Provide the [X, Y] coordinate of the cell's center where the given text is located.  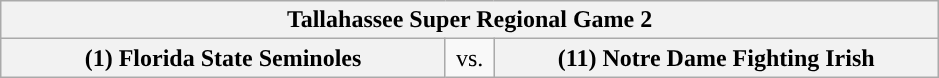
Tallahassee Super Regional Game 2 [470, 20]
vs. [470, 58]
(11) Notre Dame Fighting Irish [716, 58]
(1) Florida State Seminoles [224, 58]
